Search for the cell housing the specified text and yield its [x, y] center coordinate. 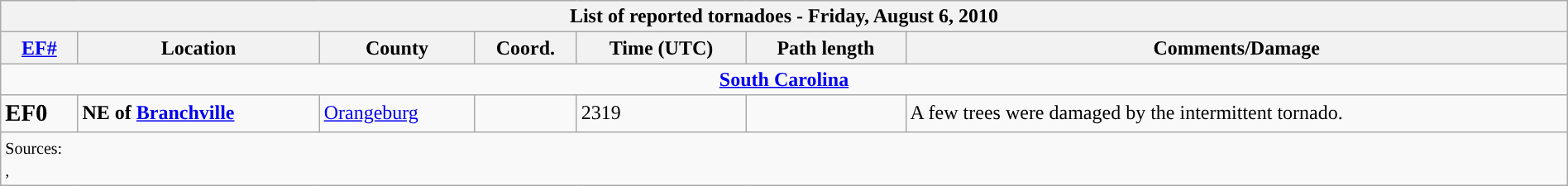
Sources:, [784, 159]
Location [198, 48]
2319 [662, 113]
Coord. [526, 48]
NE of Branchville [198, 113]
EF# [40, 48]
Time (UTC) [662, 48]
County [397, 48]
List of reported tornadoes - Friday, August 6, 2010 [784, 17]
A few trees were damaged by the intermittent tornado. [1236, 113]
Orangeburg [397, 113]
South Carolina [784, 79]
EF0 [40, 113]
Comments/Damage [1236, 48]
Path length [825, 48]
